Search for the cell housing the specified text and yield its [X, Y] center coordinate. 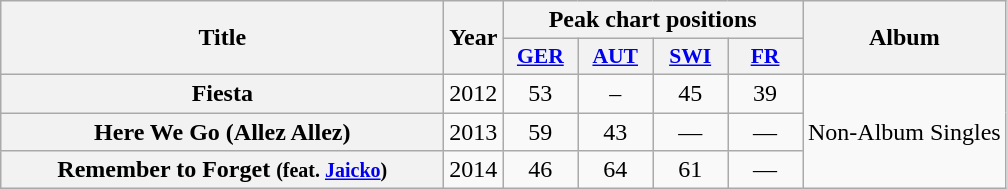
Year [474, 38]
Remember to Forget (feat. Jaicko) [222, 170]
– [616, 93]
2013 [474, 131]
SWI [690, 57]
AUT [616, 57]
64 [616, 170]
45 [690, 93]
53 [540, 93]
46 [540, 170]
FR [766, 57]
2014 [474, 170]
59 [540, 131]
61 [690, 170]
Peak chart positions [653, 20]
Here We Go (Allez Allez) [222, 131]
2012 [474, 93]
Non-Album Singles [904, 131]
43 [616, 131]
Album [904, 38]
GER [540, 57]
Title [222, 38]
Fiesta [222, 93]
39 [766, 93]
